Find where the given text appears and provide that cell's center as [x, y] coordinate. 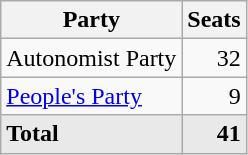
32 [214, 58]
Party [92, 20]
Autonomist Party [92, 58]
41 [214, 134]
9 [214, 96]
Total [92, 134]
Seats [214, 20]
People's Party [92, 96]
